For the text-containing cell, return its midpoint in [X, Y] coordinate format. 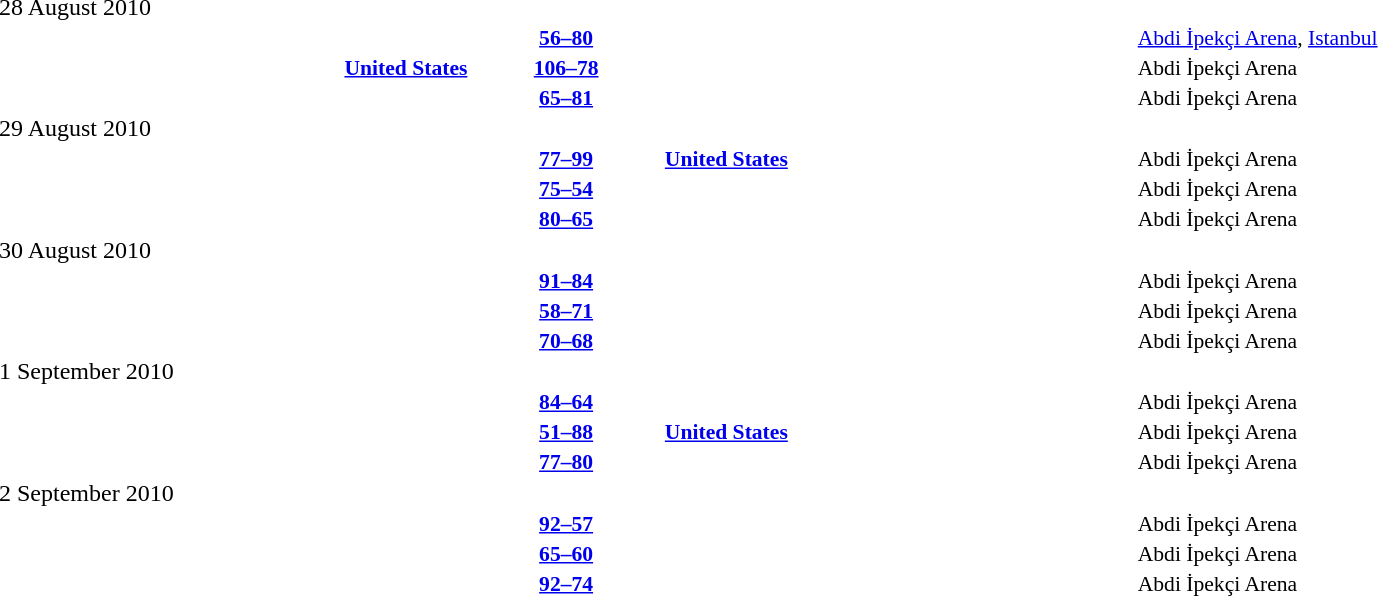
106–78 [566, 68]
84–64 [566, 402]
91–84 [566, 280]
51–88 [566, 432]
58–71 [566, 310]
65–81 [566, 98]
75–54 [566, 189]
80–65 [566, 219]
70–68 [566, 340]
77–80 [566, 462]
77–99 [566, 159]
65–60 [566, 554]
56–80 [566, 38]
92–57 [566, 524]
